Return the [x, y] coordinate for the center point of the cell that contains the specified text.  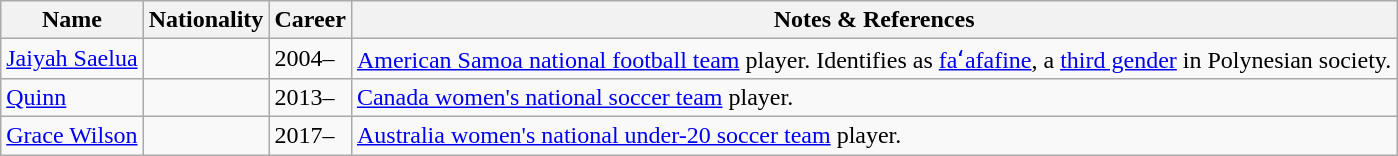
Nationality [206, 20]
Australia women's national under-20 soccer team player. [874, 135]
2004– [310, 59]
Notes & References [874, 20]
Grace Wilson [72, 135]
Name [72, 20]
Canada women's national soccer team player. [874, 97]
2013– [310, 97]
Quinn [72, 97]
American Samoa national football team player. Identifies as faʻafafine, a third gender in Polynesian society. [874, 59]
Career [310, 20]
Jaiyah Saelua [72, 59]
2017– [310, 135]
